Provide the (X, Y) coordinate of the cell's center where the given text is located.  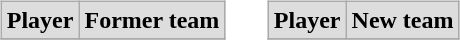
Former team (152, 20)
New team (402, 20)
